From the cell containing the given text, extract its center point as [x, y] coordinate. 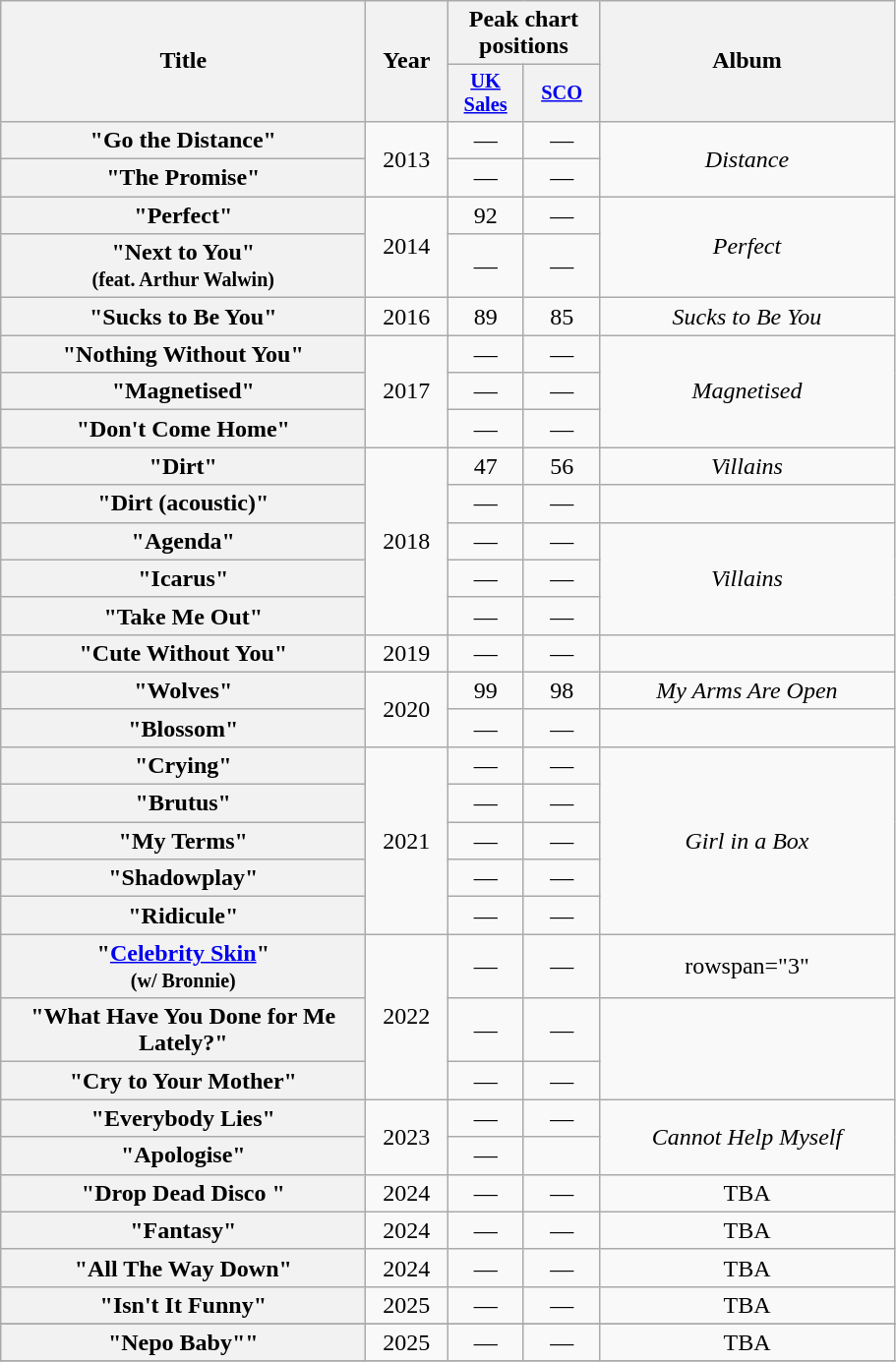
"Nothing Without You" [183, 354]
2013 [407, 158]
"Apologise" [183, 1155]
"Dirt (acoustic)" [183, 503]
2018 [407, 541]
"What Have You Done for Me Lately?" [183, 1031]
2021 [407, 840]
Title [183, 61]
"Icarus" [183, 578]
"Celebrity Skin"(w/ Bronnie) [183, 966]
"Magnetised" [183, 391]
"Drop Dead Disco " [183, 1193]
"Wolves" [183, 690]
UK Sales [486, 93]
Album [747, 61]
"Shadowplay" [183, 878]
2020 [407, 709]
2017 [407, 391]
"Blossom" [183, 728]
"Cry to Your Mother" [183, 1081]
"Agenda" [183, 541]
"Fantasy" [183, 1230]
Year [407, 61]
"Ridicule" [183, 916]
My Arms Are Open [747, 690]
Peak chart positions [523, 33]
89 [486, 317]
"Cute Without You" [183, 653]
"Perfect" [183, 215]
rowspan="3" [747, 966]
Distance [747, 158]
"Go the Distance" [183, 140]
"The Promise" [183, 178]
Girl in a Box [747, 840]
"Everybody Lies" [183, 1118]
56 [562, 466]
2019 [407, 653]
Sucks to Be You [747, 317]
SCO [562, 93]
"Crying" [183, 765]
"My Terms" [183, 841]
2022 [407, 1017]
"Dirt" [183, 466]
92 [486, 215]
2016 [407, 317]
"Brutus" [183, 803]
2023 [407, 1137]
Magnetised [747, 391]
"All The Way Down" [183, 1268]
"Nepo Baby"" [183, 1342]
"Take Me Out" [183, 616]
98 [562, 690]
99 [486, 690]
47 [486, 466]
"Isn't It Funny" [183, 1305]
"Sucks to Be You" [183, 317]
85 [562, 317]
"Don't Come Home" [183, 429]
2014 [407, 248]
Cannot Help Myself [747, 1137]
Perfect [747, 248]
"Next to You"(feat. Arthur Walwin) [183, 266]
